Search for the cell housing the specified text and yield its (x, y) center coordinate. 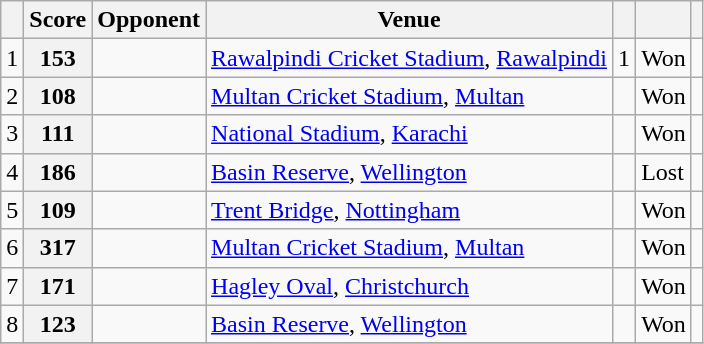
111 (58, 134)
171 (58, 286)
Trent Bridge, Nottingham (410, 210)
317 (58, 248)
6 (12, 248)
4 (12, 172)
Rawalpindi Cricket Stadium, Rawalpindi (410, 58)
2 (12, 96)
Score (58, 20)
123 (58, 324)
5 (12, 210)
186 (58, 172)
153 (58, 58)
8 (12, 324)
Opponent (149, 20)
Venue (410, 20)
Hagley Oval, Christchurch (410, 286)
National Stadium, Karachi (410, 134)
7 (12, 286)
3 (12, 134)
109 (58, 210)
108 (58, 96)
Lost (664, 172)
